Pinpoint the cell where the given text exists, returning its (x, y) midpoint coordinate. 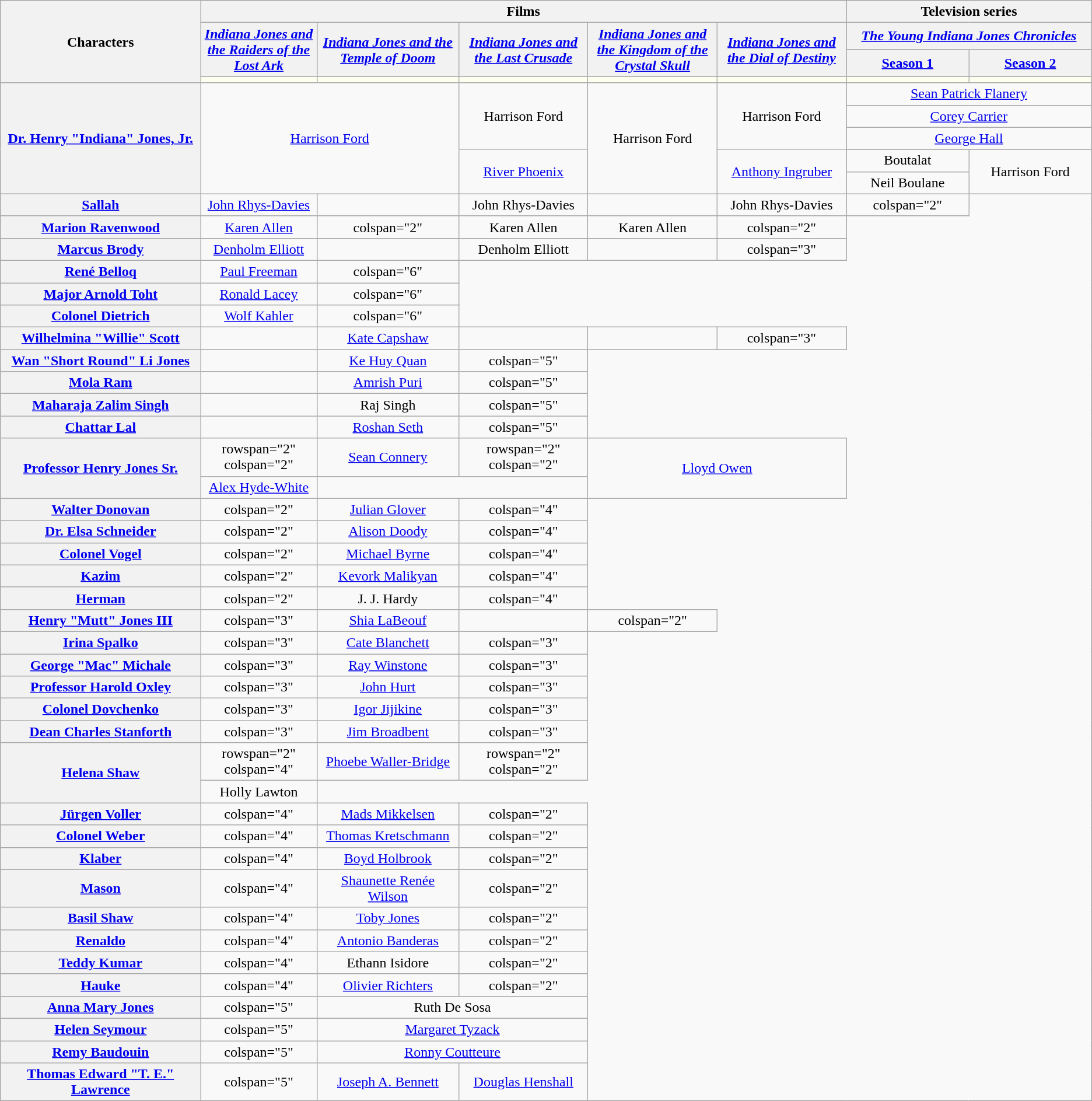
Igor Jijikine (387, 709)
Ruth De Sosa (453, 1007)
Neil Boulane (908, 183)
Colonel Weber (100, 836)
Walter Donovan (100, 509)
Ronald Lacey (259, 293)
Jürgen Voller (100, 814)
Kevork Malikyan (387, 576)
Colonel Dietrich (100, 316)
Shaunette Renée Wilson (387, 888)
Dean Charles Stanforth (100, 732)
Indiana Jones and the Temple of Doom (387, 50)
Klaber (100, 858)
Anna Mary Jones (100, 1007)
Douglas Henshall (524, 1082)
Ray Winstone (387, 665)
Kazim (100, 576)
rowspan="2" colspan="4" (259, 762)
George Hall (970, 138)
Indiana Jones and the Last Crusade (524, 50)
Boyd Holbrook (387, 858)
Films (524, 12)
Wilhelmina "Willie" Scott (100, 338)
Corey Carrier (970, 116)
Mola Ram (100, 383)
Jim Broadbent (387, 732)
Toby Jones (387, 918)
Teddy Kumar (100, 963)
Season 1 (908, 63)
J. J. Hardy (387, 598)
Professor Harold Oxley (100, 687)
René Belloq (100, 271)
George "Mac" Michale (100, 665)
Irina Spalko (100, 642)
Major Arnold Toht (100, 293)
Sallah (100, 205)
Margaret Tyzack (453, 1029)
John Hurt (387, 687)
Colonel Vogel (100, 554)
River Phoenix (524, 172)
Mason (100, 888)
Herman (100, 598)
Wolf Kahler (259, 316)
Helena Shaw (100, 773)
Ethann Isidore (387, 963)
Marion Ravenwood (100, 227)
Alison Doody (387, 532)
Roshan Seth (387, 427)
Julian Glover (387, 509)
Alex Hyde-White (259, 487)
Phoebe Waller-Bridge (387, 762)
Paul Freeman (259, 271)
Antonio Banderas (387, 941)
Raj Singh (387, 405)
Mads Mikkelsen (387, 814)
Lloyd Owen (717, 468)
Helen Seymour (100, 1029)
Dr. Elsa Schneider (100, 532)
Cate Blanchett (387, 642)
Ke Huy Quan (387, 361)
Joseph A. Bennett (387, 1082)
Shia LaBeouf (387, 620)
Maharaja Zalim Singh (100, 405)
Professor Henry Jones Sr. (100, 468)
Sean Patrick Flanery (970, 94)
Hauke (100, 985)
Ronny Coutteure (453, 1052)
Sean Connery (387, 457)
Marcus Brody (100, 249)
Amrish Puri (387, 383)
Indiana Jones and the Raiders of the Lost Ark (259, 50)
Anthony Ingruber (782, 172)
Renaldo (100, 941)
Michael Byrne (387, 554)
Indiana Jones and the Dial of Destiny (782, 50)
Television series (970, 12)
The Young Indiana Jones Chronicles (970, 36)
Colonel Dovchenko (100, 709)
Chattar Lal (100, 427)
Dr. Henry "Indiana" Jones, Jr. (100, 138)
Holly Lawton (259, 792)
Wan "Short Round" Li Jones (100, 361)
Thomas Edward "T. E." Lawrence (100, 1082)
Olivier Richters (387, 985)
Characters (100, 42)
Thomas Kretschmann (387, 836)
Indiana Jones and the Kingdom of the Crystal Skull (652, 50)
Kate Capshaw (387, 338)
Basil Shaw (100, 918)
Season 2 (1030, 63)
Boutalat (908, 160)
Remy Baudouin (100, 1052)
Henry "Mutt" Jones III (100, 620)
